Provide the [X, Y] coordinate of the cell's center where the given text is located.  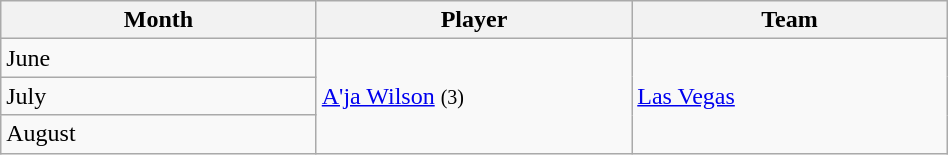
Player [474, 20]
Las Vegas [790, 96]
Team [790, 20]
Month [158, 20]
August [158, 134]
June [158, 58]
A'ja Wilson (3) [474, 96]
July [158, 96]
